Scan for the cell matching the given text and deliver its (X, Y) coordinate at center. 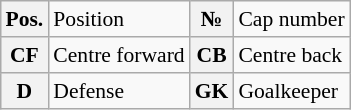
№ (212, 19)
Centre back (291, 55)
CF (24, 55)
Pos. (24, 19)
Cap number (291, 19)
Defense (118, 91)
Position (118, 19)
D (24, 91)
CB (212, 55)
Goalkeeper (291, 91)
Centre forward (118, 55)
GK (212, 91)
